From the cell containing the given text, extract its center point as [X, Y] coordinate. 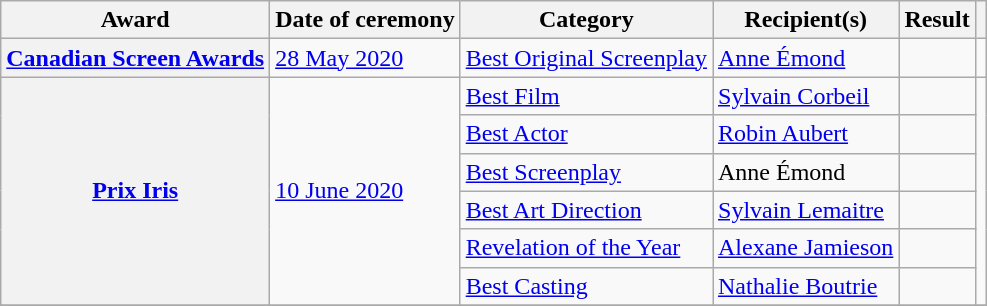
Revelation of the Year [586, 248]
Award [136, 20]
Best Actor [586, 134]
10 June 2020 [366, 191]
Date of ceremony [366, 20]
Category [586, 20]
Result [937, 20]
Canadian Screen Awards [136, 58]
Robin Aubert [805, 134]
28 May 2020 [366, 58]
Best Art Direction [586, 210]
Prix Iris [136, 191]
Sylvain Corbeil [805, 96]
Best Original Screenplay [586, 58]
Recipient(s) [805, 20]
Best Casting [586, 286]
Nathalie Boutrie [805, 286]
Alexane Jamieson [805, 248]
Best Screenplay [586, 172]
Best Film [586, 96]
Sylvain Lemaitre [805, 210]
